From the cell containing the given text, extract its center point as [x, y] coordinate. 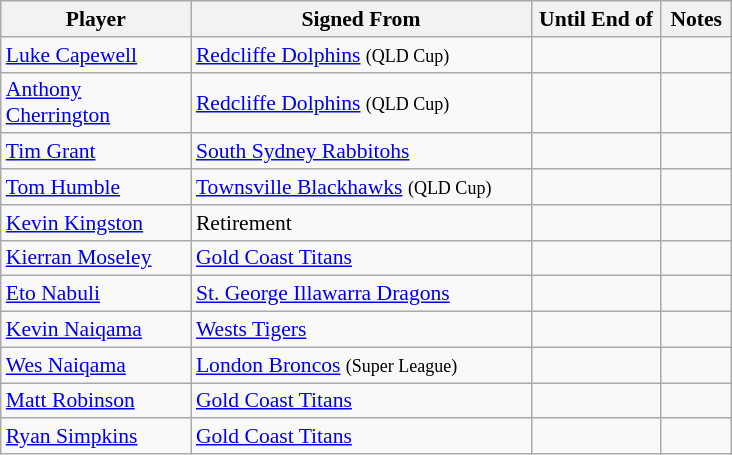
Townsville Blackhawks (QLD Cup) [361, 187]
Ryan Simpkins [96, 437]
Player [96, 19]
Wests Tigers [361, 330]
London Broncos (Super League) [361, 365]
Tim Grant [96, 152]
Retirement [361, 223]
Until End of [596, 19]
Signed From [361, 19]
Eto Nabuli [96, 294]
Notes [696, 19]
Anthony Cherrington [96, 102]
South Sydney Rabbitohs [361, 152]
Kevin Naiqama [96, 330]
Luke Capewell [96, 55]
Kierran Moseley [96, 258]
Matt Robinson [96, 401]
Tom Humble [96, 187]
St. George Illawarra Dragons [361, 294]
Wes Naiqama [96, 365]
Kevin Kingston [96, 223]
